Locate the cell with the specified text and output its [X, Y] center coordinate. 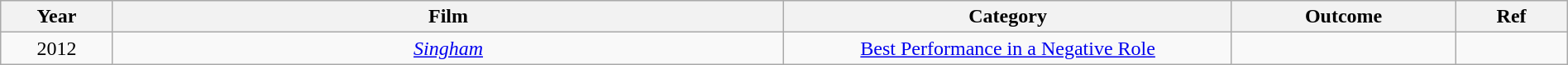
Year [56, 17]
Category [1007, 17]
Outcome [1343, 17]
Ref [1512, 17]
Singham [448, 48]
Best Performance in a Negative Role [1007, 48]
2012 [56, 48]
Film [448, 17]
